Determine the [X, Y] coordinate at the center of the cell enclosing the given text.  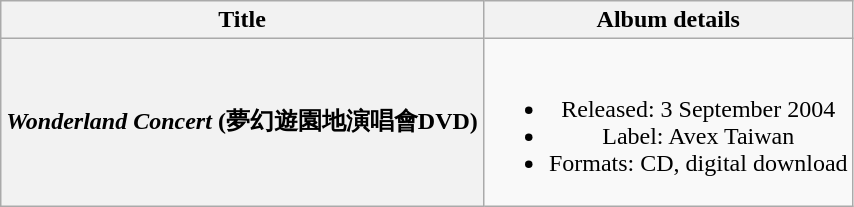
Released: 3 September 2004Label: Avex TaiwanFormats: CD, digital download [668, 122]
Title [242, 20]
Wonderland Concert (夢幻遊園地演唱會DVD) [242, 122]
Album details [668, 20]
